Provide the [x, y] coordinate of the cell's center where the given text is located.  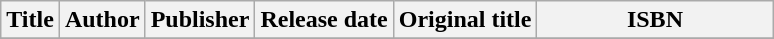
Release date [324, 20]
Title [30, 20]
Publisher [200, 20]
Original title [465, 20]
ISBN [655, 20]
Author [102, 20]
